Search for the cell housing the specified text and yield its (X, Y) center coordinate. 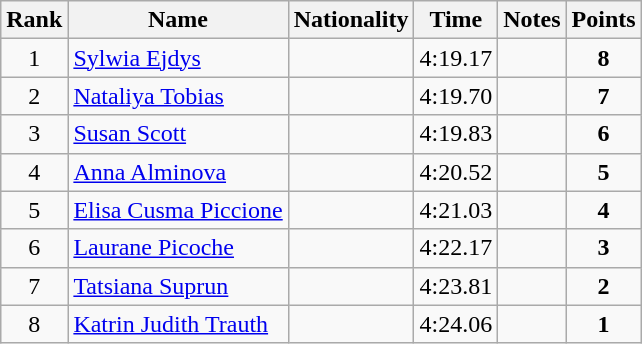
Katrin Judith Trauth (178, 324)
Nationality (351, 20)
4:19.83 (456, 134)
Susan Scott (178, 134)
Elisa Cusma Piccione (178, 210)
Time (456, 20)
4:24.06 (456, 324)
4:21.03 (456, 210)
4:22.17 (456, 248)
Nataliya Tobias (178, 96)
Tatsiana Suprun (178, 286)
Name (178, 20)
4:19.17 (456, 58)
4:20.52 (456, 172)
Sylwia Ejdys (178, 58)
4:19.70 (456, 96)
4:23.81 (456, 286)
Notes (532, 20)
Anna Alminova (178, 172)
Rank (34, 20)
Points (604, 20)
Laurane Picoche (178, 248)
